Extract the [x, y] coordinate from the center of the cell holding the provided text.  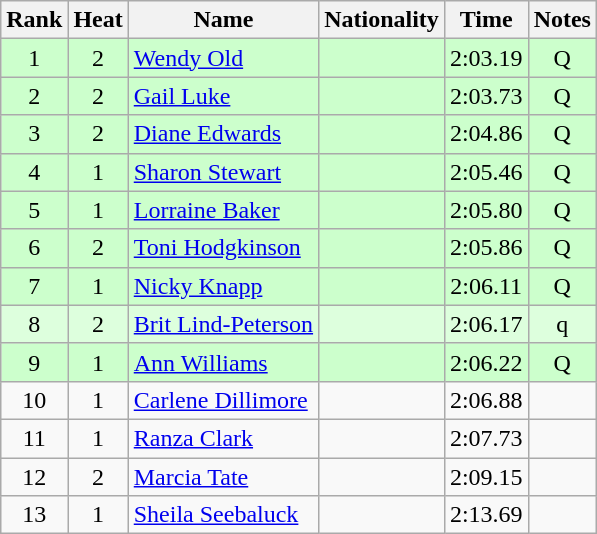
2:06.17 [486, 324]
Gail Luke [223, 96]
Carlene Dillimore [223, 400]
Ranza Clark [223, 438]
11 [34, 438]
13 [34, 515]
q [562, 324]
5 [34, 210]
10 [34, 400]
2:06.22 [486, 362]
Heat [98, 20]
Diane Edwards [223, 134]
3 [34, 134]
2:04.86 [486, 134]
9 [34, 362]
2:03.19 [486, 58]
2:13.69 [486, 515]
2:05.80 [486, 210]
Nationality [382, 20]
2:06.11 [486, 286]
2:07.73 [486, 438]
Name [223, 20]
Nicky Knapp [223, 286]
2:06.88 [486, 400]
Wendy Old [223, 58]
2:05.46 [486, 172]
Rank [34, 20]
Sheila Seebaluck [223, 515]
7 [34, 286]
12 [34, 477]
2:09.15 [486, 477]
8 [34, 324]
Toni Hodgkinson [223, 248]
Ann Williams [223, 362]
Lorraine Baker [223, 210]
2:03.73 [486, 96]
Marcia Tate [223, 477]
Notes [562, 20]
Sharon Stewart [223, 172]
4 [34, 172]
2:05.86 [486, 248]
6 [34, 248]
Time [486, 20]
Brit Lind-Peterson [223, 324]
